For the text-containing cell, return its midpoint in (X, Y) coordinate format. 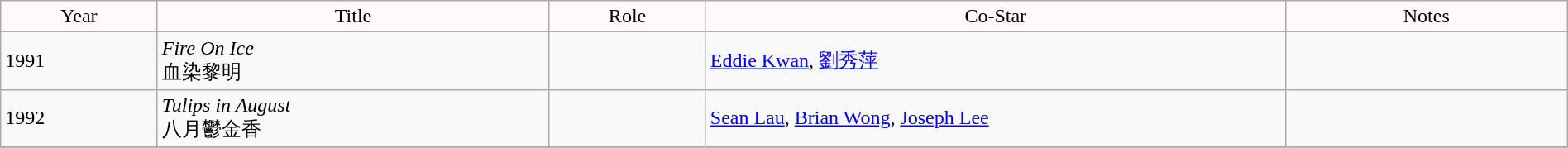
Notes (1426, 17)
1991 (79, 61)
Fire On Ice血染黎明 (353, 61)
Eddie Kwan, 劉秀萍 (996, 61)
Title (353, 17)
Tulips in August八月鬱金香 (353, 118)
Co-Star (996, 17)
1992 (79, 118)
Year (79, 17)
Role (627, 17)
Sean Lau, Brian Wong, Joseph Lee (996, 118)
